Determine the (X, Y) coordinate at the center of the cell enclosing the given text.  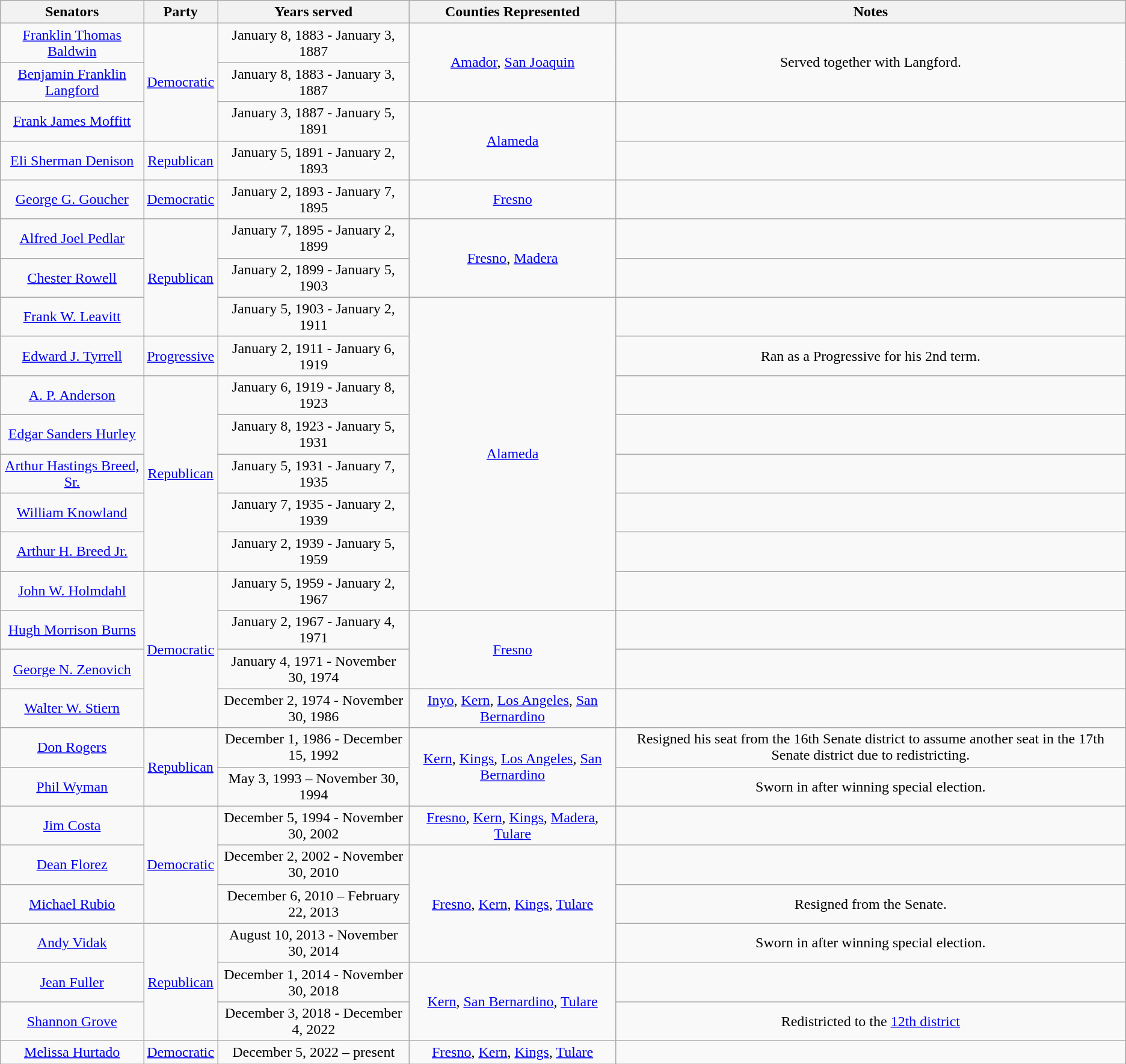
January 3, 1887 - January 5, 1891 (314, 121)
December 2, 2002 - November 30, 2010 (314, 865)
May 3, 1993 – November 30, 1994 (314, 787)
Years served (314, 12)
Franklin Thomas Baldwin (72, 43)
Notes (870, 12)
George G. Goucher (72, 200)
Hugh Morrison Burns (72, 630)
Shannon Grove (72, 1021)
Phil Wyman (72, 787)
January 7, 1935 - January 2, 1939 (314, 512)
Resigned from the Senate. (870, 903)
George N. Zenovich (72, 669)
January 2, 1899 - January 5, 1903 (314, 278)
Fresno, Madera (512, 258)
January 5, 1931 - January 7, 1935 (314, 473)
Served together with Langford. (870, 63)
Edgar Sanders Hurley (72, 434)
John W. Holmdahl (72, 591)
Amador, San Joaquin (512, 63)
Kern, San Bernardino, Tulare (512, 1001)
Inyo, Kern, Los Angeles, San Bernardino (512, 709)
Fresno, Kern, Kings, Madera, Tulare (512, 825)
Arthur H. Breed Jr. (72, 552)
A. P. Anderson (72, 395)
Frank James Moffitt (72, 121)
December 3, 2018 - December 4, 2022 (314, 1021)
Eli Sherman Denison (72, 160)
Senators (72, 12)
Alfred Joel Pedlar (72, 238)
January 6, 1919 - January 8, 1923 (314, 395)
August 10, 2013 - November 30, 2014 (314, 943)
Arthur Hastings Breed, Sr. (72, 473)
William Knowland (72, 512)
Melissa Hurtado (72, 1052)
Andy Vidak (72, 943)
January 2, 1893 - January 7, 1895 (314, 200)
December 5, 1994 - November 30, 2002 (314, 825)
December 1, 2014 - November 30, 2018 (314, 982)
January 5, 1959 - January 2, 1967 (314, 591)
Progressive (180, 356)
Edward J. Tyrrell (72, 356)
January 8, 1923 - January 5, 1931 (314, 434)
December 2, 1974 - November 30, 1986 (314, 709)
January 2, 1967 - January 4, 1971 (314, 630)
December 5, 2022 – present (314, 1052)
Dean Florez (72, 865)
January 2, 1939 - January 5, 1959 (314, 552)
Counties Represented (512, 12)
January 4, 1971 - November 30, 1974 (314, 669)
December 6, 2010 – February 22, 2013 (314, 903)
Walter W. Stiern (72, 709)
January 7, 1895 - January 2, 1899 (314, 238)
Frank W. Leavitt (72, 316)
Don Rogers (72, 747)
Michael Rubio (72, 903)
Jim Costa (72, 825)
Ran as a Progressive for his 2nd term. (870, 356)
Redistricted to the 12th district (870, 1021)
Chester Rowell (72, 278)
December 1, 1986 - December 15, 1992 (314, 747)
January 5, 1891 - January 2, 1893 (314, 160)
Resigned his seat from the 16th Senate district to assume another seat in the 17th Senate district due to redistricting. (870, 747)
Benjamin Franklin Langford (72, 82)
January 5, 1903 - January 2, 1911 (314, 316)
January 2, 1911 - January 6, 1919 (314, 356)
Kern, Kings, Los Angeles, San Bernardino (512, 767)
Party (180, 12)
Jean Fuller (72, 982)
